Pinpoint the cell where the given text exists, returning its [X, Y] midpoint coordinate. 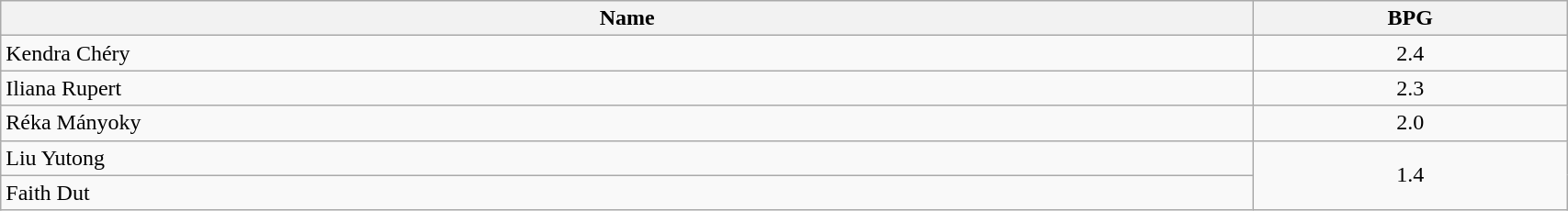
2.3 [1411, 88]
BPG [1411, 18]
Name [627, 18]
Kendra Chéry [627, 53]
Réka Mányoky [627, 123]
1.4 [1411, 175]
Faith Dut [627, 193]
Iliana Rupert [627, 88]
Liu Yutong [627, 158]
2.0 [1411, 123]
2.4 [1411, 53]
